Output the [x, y] coordinate of the center of the cell containing the given text.  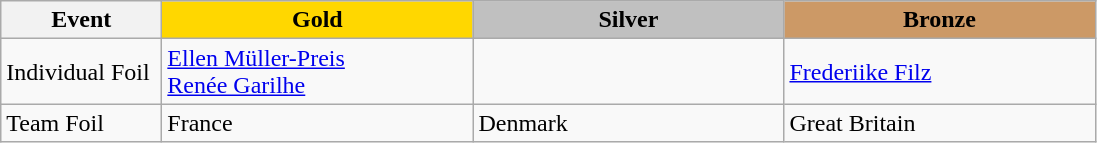
Frederiike Filz [940, 72]
Individual Foil [82, 72]
Bronze [940, 20]
Great Britain [940, 123]
Ellen Müller-Preis Renée Garilhe [318, 72]
Silver [628, 20]
Event [82, 20]
Gold [318, 20]
Team Foil [82, 123]
Denmark [628, 123]
France [318, 123]
